From the cell containing the given text, extract its center point as [X, Y] coordinate. 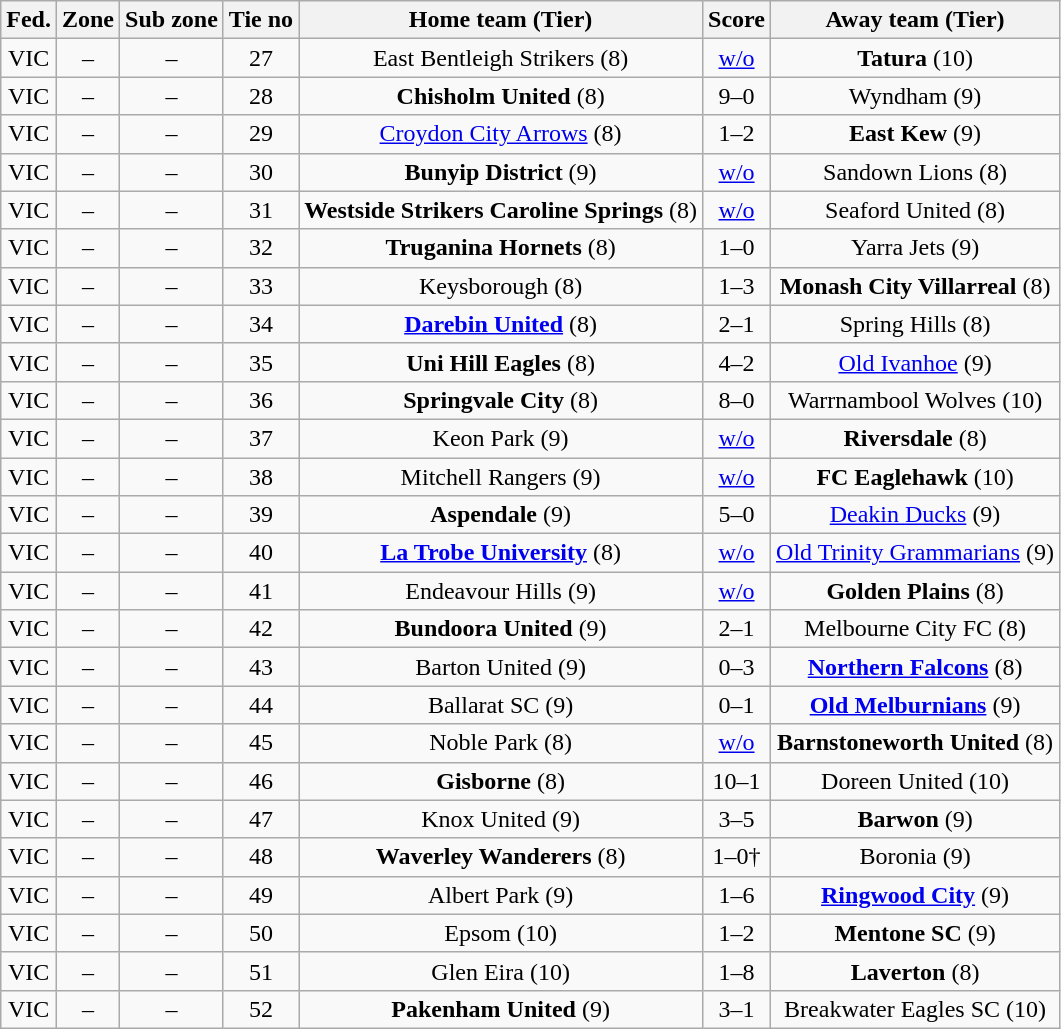
1–0 [737, 248]
Golden Plains (8) [916, 591]
41 [260, 591]
45 [260, 743]
Albert Park (9) [501, 895]
Warrnambool Wolves (10) [916, 400]
1–6 [737, 895]
Knox United (9) [501, 819]
Truganina Hornets (8) [501, 248]
Monash City Villarreal (8) [916, 286]
East Bentleigh Strikers (8) [501, 58]
Zone [88, 20]
Doreen United (10) [916, 781]
Westside Strikers Caroline Springs (8) [501, 210]
Keon Park (9) [501, 438]
Barnstoneworth United (8) [916, 743]
36 [260, 400]
40 [260, 553]
Seaford United (8) [916, 210]
Bundoora United (9) [501, 629]
52 [260, 1009]
Spring Hills (8) [916, 324]
35 [260, 362]
Ringwood City (9) [916, 895]
3–1 [737, 1009]
Darebin United (8) [501, 324]
Uni Hill Eagles (8) [501, 362]
9–0 [737, 96]
48 [260, 857]
Riversdale (8) [916, 438]
Aspendale (9) [501, 515]
Deakin Ducks (9) [916, 515]
29 [260, 134]
Boronia (9) [916, 857]
Barwon (9) [916, 819]
Ballarat SC (9) [501, 705]
Mentone SC (9) [916, 933]
Home team (Tier) [501, 20]
0–3 [737, 667]
Old Melburnians (9) [916, 705]
Glen Eira (10) [501, 971]
34 [260, 324]
Gisborne (8) [501, 781]
Old Ivanhoe (9) [916, 362]
Yarra Jets (9) [916, 248]
3–5 [737, 819]
Score [737, 20]
Chisholm United (8) [501, 96]
27 [260, 58]
Endeavour Hills (9) [501, 591]
49 [260, 895]
32 [260, 248]
Breakwater Eagles SC (10) [916, 1009]
44 [260, 705]
42 [260, 629]
28 [260, 96]
Wyndham (9) [916, 96]
10–1 [737, 781]
Bunyip District (9) [501, 172]
38 [260, 477]
La Trobe University (8) [501, 553]
43 [260, 667]
Barton United (9) [501, 667]
Sandown Lions (8) [916, 172]
39 [260, 515]
Sub zone [172, 20]
31 [260, 210]
East Kew (9) [916, 134]
Waverley Wanderers (8) [501, 857]
Away team (Tier) [916, 20]
Keysborough (8) [501, 286]
Croydon City Arrows (8) [501, 134]
1–8 [737, 971]
5–0 [737, 515]
8–0 [737, 400]
Old Trinity Grammarians (9) [916, 553]
Epsom (10) [501, 933]
30 [260, 172]
Tie no [260, 20]
Mitchell Rangers (9) [501, 477]
50 [260, 933]
1–3 [737, 286]
47 [260, 819]
Fed. [29, 20]
Tatura (10) [916, 58]
Melbourne City FC (8) [916, 629]
4–2 [737, 362]
51 [260, 971]
0–1 [737, 705]
46 [260, 781]
37 [260, 438]
Laverton (8) [916, 971]
33 [260, 286]
Noble Park (8) [501, 743]
Pakenham United (9) [501, 1009]
Springvale City (8) [501, 400]
1–0† [737, 857]
Northern Falcons (8) [916, 667]
FC Eaglehawk (10) [916, 477]
